Capture the cell that displays the provided text and extract its [x, y] central coordinate. 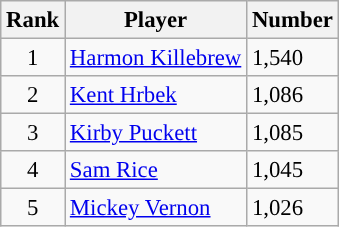
Number [293, 20]
1,540 [293, 58]
1,085 [293, 133]
Kirby Puckett [156, 133]
2 [33, 95]
Mickey Vernon [156, 208]
4 [33, 170]
Player [156, 20]
1 [33, 58]
5 [33, 208]
Kent Hrbek [156, 95]
Harmon Killebrew [156, 58]
1,086 [293, 95]
1,045 [293, 170]
3 [33, 133]
Rank [33, 20]
1,026 [293, 208]
Sam Rice [156, 170]
